Capture the cell that displays the provided text and extract its [x, y] central coordinate. 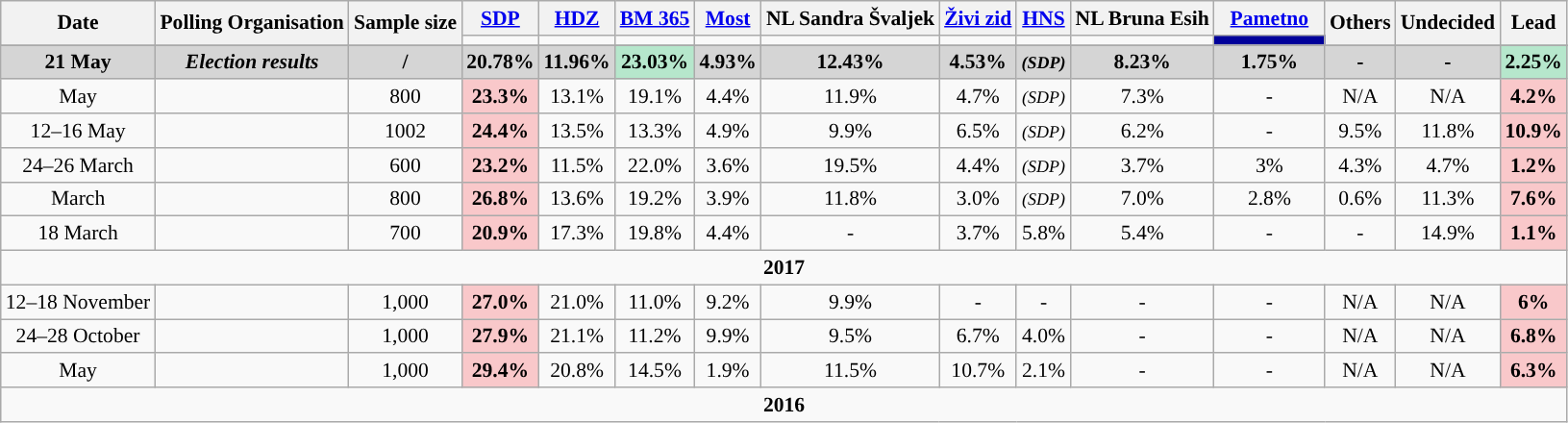
20.9% [500, 234]
4.3% [1360, 165]
11.0% [656, 302]
18 March [79, 234]
17.3% [577, 234]
1.75% [1269, 62]
6.8% [1533, 336]
NL Bruna Esih [1142, 18]
6.2% [1142, 131]
4.0% [1043, 336]
Živi zid [978, 18]
24–26 March [79, 165]
2.1% [1043, 371]
4.93% [727, 62]
11.9% [850, 97]
6.7% [978, 336]
14.5% [656, 371]
3.9% [727, 199]
Lead [1533, 23]
12.43% [850, 62]
5.4% [1142, 234]
/ [406, 62]
6% [1533, 302]
21.1% [577, 336]
BM 365 [656, 18]
Date [79, 23]
0.6% [1360, 199]
14.9% [1448, 234]
4.53% [978, 62]
24–28 October [79, 336]
10.9% [1533, 131]
4.9% [727, 131]
13.1% [577, 97]
Polling Organisation [252, 23]
23.3% [500, 97]
20.78% [500, 62]
Election results [252, 62]
1002 [406, 131]
23.2% [500, 165]
7.0% [1142, 199]
5.8% [1043, 234]
Others [1360, 23]
3% [1269, 165]
12–16 May [79, 131]
700 [406, 234]
21 May [79, 62]
HDZ [577, 18]
7.6% [1533, 199]
HNS [1043, 18]
26.8% [500, 199]
23.03% [656, 62]
1.1% [1533, 234]
8.23% [1142, 62]
13.3% [656, 131]
27.9% [500, 336]
27.0% [500, 302]
9.2% [727, 302]
19.2% [656, 199]
11.96% [577, 62]
19.5% [850, 165]
2017 [784, 268]
19.1% [656, 97]
1.2% [1533, 165]
SDP [500, 18]
19.8% [656, 234]
10.7% [978, 371]
7.3% [1142, 97]
Pametno [1269, 18]
24.4% [500, 131]
3.0% [978, 199]
21.0% [577, 302]
12–18 November [79, 302]
March [79, 199]
6.5% [978, 131]
Sample size [406, 23]
20.8% [577, 371]
600 [406, 165]
Undecided [1448, 23]
29.4% [500, 371]
22.0% [656, 165]
4.2% [1533, 97]
2016 [784, 405]
NL Sandra Švaljek [850, 18]
13.5% [577, 131]
1.9% [727, 371]
3.6% [727, 165]
2.25% [1533, 62]
11.2% [656, 336]
6.3% [1533, 371]
11.3% [1448, 199]
Most [727, 18]
13.6% [577, 199]
2.8% [1269, 199]
